Return [x, y] of the center of cell containing provided text 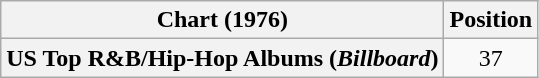
US Top R&B/Hip-Hop Albums (Billboard) [222, 58]
37 [491, 58]
Position [491, 20]
Chart (1976) [222, 20]
